Return the (X, Y) coordinate for the center point of the cell that contains the specified text.  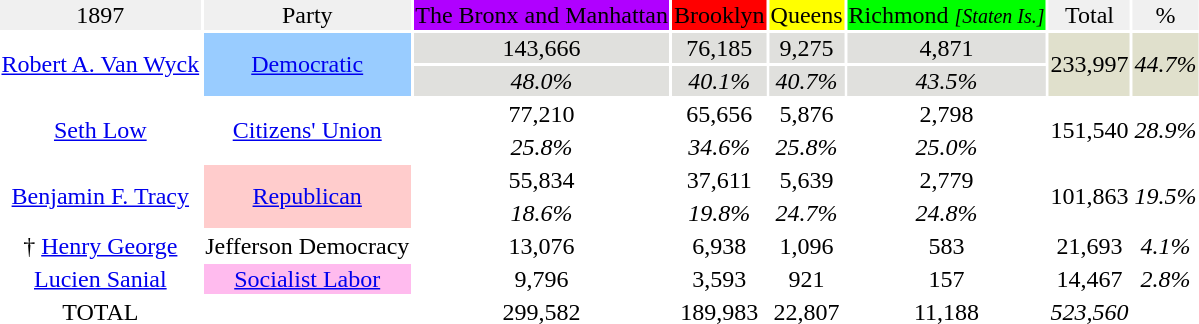
Total (1090, 15)
13,076 (542, 246)
143,666 (542, 48)
25.0% (946, 147)
19.8% (719, 213)
Socialist Labor (308, 279)
44.7% (1166, 64)
77,210 (542, 114)
921 (806, 279)
5,876 (806, 114)
21,693 (1090, 246)
Jefferson Democracy (308, 246)
157 (946, 279)
Brooklyn (719, 15)
583 (946, 246)
24.8% (946, 213)
† Henry George (100, 246)
5,639 (806, 180)
48.0% (542, 81)
Democratic (308, 64)
2.8% (1166, 279)
40.1% (719, 81)
Robert A. Van Wyck (100, 64)
1,096 (806, 246)
9,275 (806, 48)
% (1166, 15)
Benjamin F. Tracy (100, 196)
18.6% (542, 213)
28.9% (1166, 130)
34.6% (719, 147)
76,185 (719, 48)
4,871 (946, 48)
9,796 (542, 279)
19.5% (1166, 196)
The Bronx and Manhattan (542, 15)
Lucien Sanial (100, 279)
2,779 (946, 180)
Citizens' Union (308, 130)
Party (308, 15)
2,798 (946, 114)
101,863 (1090, 196)
55,834 (542, 180)
233,997 (1090, 64)
24.7% (806, 213)
1897 (100, 15)
Seth Low (100, 130)
Republican (308, 196)
6,938 (719, 246)
43.5% (946, 81)
Queens (806, 15)
40.7% (806, 81)
65,656 (719, 114)
37,611 (719, 180)
Richmond [Staten Is.] (946, 15)
14,467 (1090, 279)
4.1% (1166, 246)
3,593 (719, 279)
151,540 (1090, 130)
